Find where the given text appears and provide that cell's center as (x, y) coordinate. 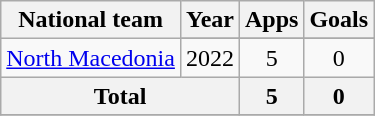
Apps (271, 20)
Year (210, 20)
North Macedonia (91, 58)
2022 (210, 58)
Goals (339, 20)
National team (91, 20)
Total (120, 96)
